Detect which cell encompasses the target text, then output its [x, y] center coordinate. 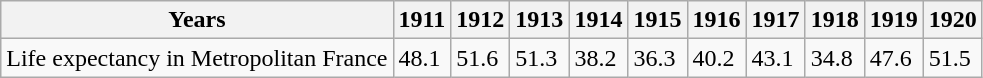
1919 [894, 20]
34.8 [834, 58]
36.3 [658, 58]
1913 [540, 20]
51.6 [480, 58]
Life expectancy in Metropolitan France [197, 58]
1920 [952, 20]
1914 [598, 20]
51.3 [540, 58]
47.6 [894, 58]
43.1 [776, 58]
1911 [422, 20]
48.1 [422, 58]
Years [197, 20]
1918 [834, 20]
1916 [716, 20]
40.2 [716, 58]
1917 [776, 20]
1915 [658, 20]
38.2 [598, 58]
51.5 [952, 58]
1912 [480, 20]
